Identify which cell holds the provided text, then report its (x, y) central coordinate. 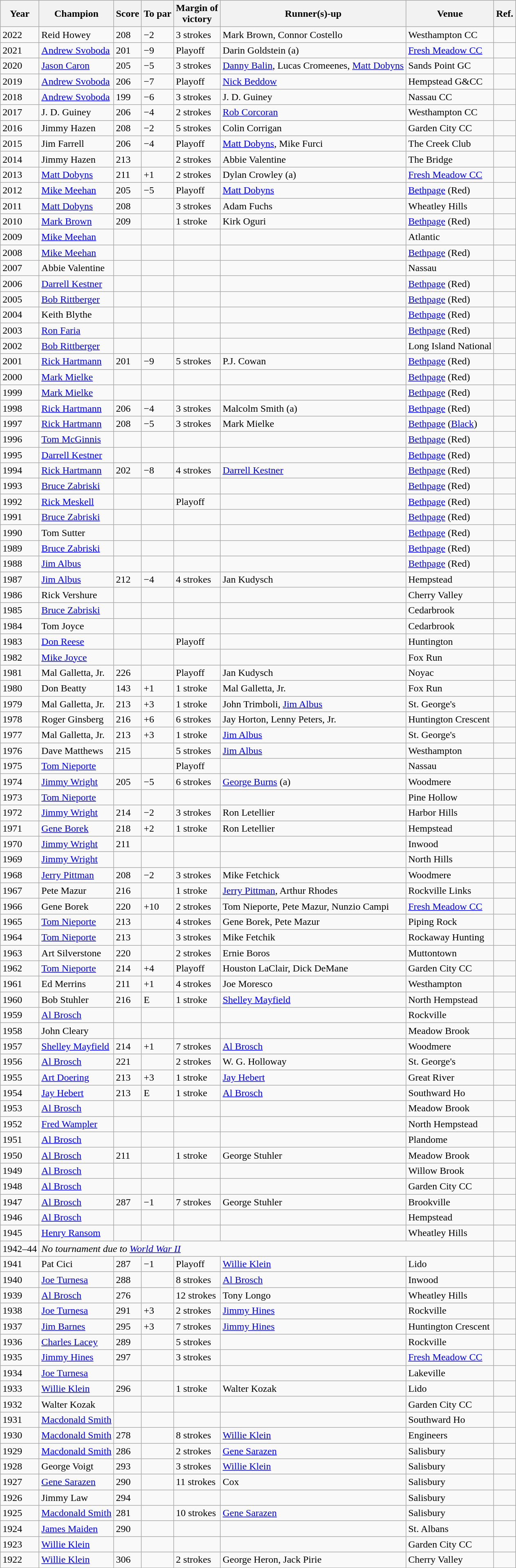
Matt Dobyns, Mike Furci (313, 144)
1991 (20, 517)
1984 (20, 626)
St. Albans (450, 1529)
W. G. Holloway (313, 1062)
2014 (20, 159)
Kirk Oguri (313, 222)
1977 (20, 735)
Rick Vershure (76, 595)
John Trimboli, Jim Albus (313, 704)
1956 (20, 1062)
Brookville (450, 1202)
George Voigt (76, 1467)
1987 (20, 579)
296 (127, 1389)
George Heron, Jack Pirie (313, 1560)
1953 (20, 1108)
1966 (20, 906)
2003 (20, 330)
Colin Corrigan (313, 128)
1961 (20, 984)
1973 (20, 797)
1972 (20, 813)
1979 (20, 704)
306 (127, 1560)
2000 (20, 377)
276 (127, 1295)
Houston LaClair, Dick DeMane (313, 969)
Jimmy Law (76, 1498)
Plandome (450, 1140)
Gene Borek, Pete Mazur (313, 922)
1980 (20, 688)
Darin Goldstein (a) (313, 50)
293 (127, 1467)
1945 (20, 1233)
297 (127, 1357)
Ref. (505, 14)
Mark Brown, Connor Costello (313, 35)
P.J. Cowan (313, 361)
2017 (20, 112)
1989 (20, 548)
George Burns (a) (313, 782)
1934 (20, 1373)
2018 (20, 97)
295 (127, 1326)
12 strokes (197, 1295)
218 (127, 828)
To par (158, 14)
Nick Beddow (313, 81)
1931 (20, 1420)
202 (127, 471)
Tom Sutter (76, 533)
Jay Horton, Lenny Peters, Jr. (313, 720)
1958 (20, 1031)
Year (20, 14)
Runner(s)-up (313, 14)
Art Doering (76, 1077)
Huntington (450, 642)
Pat Cici (76, 1264)
+10 (158, 906)
1951 (20, 1140)
+4 (158, 969)
1981 (20, 673)
2009 (20, 237)
Don Beatty (76, 688)
1942–44 (20, 1249)
1983 (20, 642)
Rockville Links (450, 891)
Muttontown (450, 953)
Henry Ransom (76, 1233)
Danny Balin, Lucas Cromeenes, Matt Dobyns (313, 66)
Harbor Hills (450, 813)
294 (127, 1498)
Joe Moresco (313, 984)
Jerry Pittman (76, 875)
2006 (20, 284)
−7 (158, 81)
Dave Matthews (76, 751)
199 (127, 97)
2005 (20, 299)
2022 (20, 35)
1959 (20, 1015)
Mark Brown (76, 222)
1998 (20, 408)
1954 (20, 1093)
1955 (20, 1077)
1986 (20, 595)
1940 (20, 1280)
Sands Point GC (450, 66)
1957 (20, 1046)
212 (127, 579)
1932 (20, 1404)
Art Silverstone (76, 953)
1963 (20, 953)
1933 (20, 1389)
289 (127, 1342)
Tom Nieporte, Pete Mazur, Nunzio Campi (313, 906)
288 (127, 1280)
Ron Faria (76, 330)
Long Island National (450, 346)
2020 (20, 66)
Atlantic (450, 237)
1929 (20, 1451)
1990 (20, 533)
Great River (450, 1077)
Nassau CC (450, 97)
2021 (20, 50)
1927 (20, 1482)
143 (127, 688)
No tournament due to World War II (266, 1249)
Mike Fetchik (313, 937)
Fred Wampler (76, 1124)
291 (127, 1311)
215 (127, 751)
1922 (20, 1560)
2004 (20, 315)
Venue (450, 14)
2010 (20, 222)
The Bridge (450, 159)
1941 (20, 1264)
1978 (20, 720)
2007 (20, 268)
Reid Howey (76, 35)
Engineers (450, 1435)
1992 (20, 502)
1993 (20, 486)
Piping Rock (450, 922)
10 strokes (197, 1513)
1952 (20, 1124)
1964 (20, 937)
Score (127, 14)
1995 (20, 455)
Tony Longo (313, 1295)
Ed Merrins (76, 984)
11 strokes (197, 1482)
278 (127, 1435)
Dylan Crowley (a) (313, 175)
1997 (20, 424)
2001 (20, 361)
1974 (20, 782)
2016 (20, 128)
Mike Fetchick (313, 875)
Jerry Pittman, Arthur Rhodes (313, 891)
Adam Fuchs (313, 206)
Tom Joyce (76, 626)
Lakeville (450, 1373)
1982 (20, 657)
1985 (20, 610)
Margin ofvictory (197, 14)
1925 (20, 1513)
Hempstead G&CC (450, 81)
Cox (313, 1482)
1994 (20, 471)
Tom McGinnis (76, 439)
1999 (20, 393)
Rick Meskell (76, 502)
1988 (20, 564)
2019 (20, 81)
1948 (20, 1186)
Rob Corcoran (313, 112)
1996 (20, 439)
Pete Mazur (76, 891)
1924 (20, 1529)
Keith Blythe (76, 315)
1928 (20, 1467)
Noyac (450, 673)
1949 (20, 1171)
Don Reese (76, 642)
1960 (20, 1000)
1950 (20, 1155)
1962 (20, 969)
Mike Joyce (76, 657)
Rockaway Hunting (450, 937)
1939 (20, 1295)
2002 (20, 346)
John Cleary (76, 1031)
1976 (20, 751)
1965 (20, 922)
1968 (20, 875)
281 (127, 1513)
1936 (20, 1342)
Jim Farrell (76, 144)
1938 (20, 1311)
2008 (20, 253)
James Maiden (76, 1529)
North Hills (450, 859)
+6 (158, 720)
2015 (20, 144)
Roger Ginsberg (76, 720)
1935 (20, 1357)
209 (127, 222)
1930 (20, 1435)
1937 (20, 1326)
Charles Lacey (76, 1342)
1970 (20, 844)
Malcolm Smith (a) (313, 408)
1971 (20, 828)
286 (127, 1451)
1947 (20, 1202)
1969 (20, 859)
Ernie Boros (313, 953)
1946 (20, 1218)
Bob Stuhler (76, 1000)
Jim Barnes (76, 1326)
2013 (20, 175)
+2 (158, 828)
226 (127, 673)
1975 (20, 766)
−6 (158, 97)
−8 (158, 471)
221 (127, 1062)
Bethpage (Black) (450, 424)
1923 (20, 1544)
Champion (76, 14)
1926 (20, 1498)
The Creek Club (450, 144)
2011 (20, 206)
2012 (20, 190)
1967 (20, 891)
Jason Caron (76, 66)
Willow Brook (450, 1171)
Pine Hollow (450, 797)
